Provide the [X, Y] coordinate of the cell's center where the given text is located.  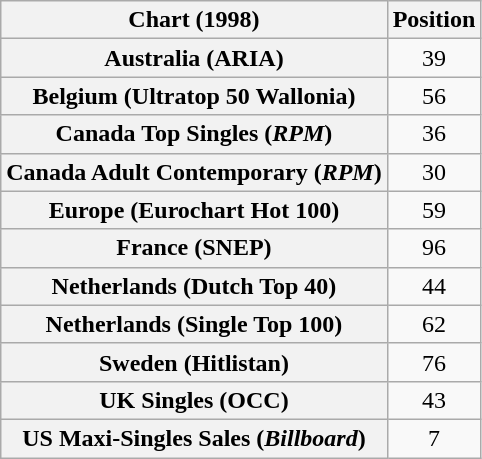
UK Singles (OCC) [194, 400]
76 [434, 362]
7 [434, 438]
59 [434, 210]
Canada Adult Contemporary (RPM) [194, 172]
Position [434, 20]
36 [434, 134]
96 [434, 248]
Australia (ARIA) [194, 58]
US Maxi-Singles Sales (Billboard) [194, 438]
Sweden (Hitlistan) [194, 362]
Belgium (Ultratop 50 Wallonia) [194, 96]
Netherlands (Single Top 100) [194, 324]
France (SNEP) [194, 248]
62 [434, 324]
39 [434, 58]
56 [434, 96]
30 [434, 172]
Chart (1998) [194, 20]
Canada Top Singles (RPM) [194, 134]
Europe (Eurochart Hot 100) [194, 210]
43 [434, 400]
44 [434, 286]
Netherlands (Dutch Top 40) [194, 286]
